Detect which cell encompasses the target text, then output its [X, Y] center coordinate. 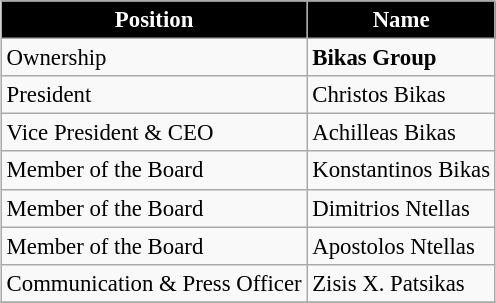
Apostolos Ntellas [401, 246]
Zisis X. Patsikas [401, 283]
Vice President & CEO [154, 133]
Bikas Group [401, 58]
Position [154, 20]
Communication & Press Officer [154, 283]
Konstantinos Bikas [401, 170]
Dimitrios Ntellas [401, 208]
Name [401, 20]
Christos Bikas [401, 95]
Achilleas Bikas [401, 133]
President [154, 95]
Ownership [154, 58]
